Return the (x, y) coordinate for the center point of the cell that contains the specified text.  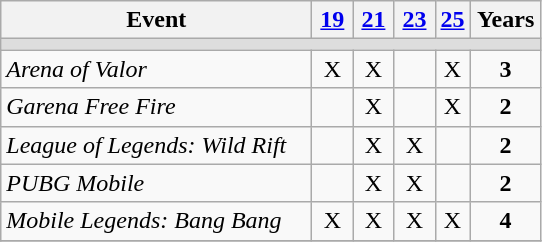
3 (506, 69)
23 (414, 20)
21 (374, 20)
League of Legends: Wild Rift (156, 145)
Mobile Legends: Bang Bang (156, 221)
19 (332, 20)
Years (506, 20)
Garena Free Fire (156, 107)
4 (506, 221)
25 (452, 20)
PUBG Mobile (156, 183)
Event (156, 20)
Arena of Valor (156, 69)
